From the cell containing the given text, extract its center point as (x, y) coordinate. 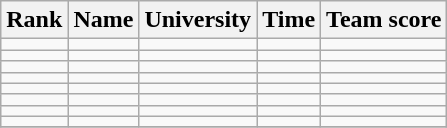
Rank (34, 20)
Time (289, 20)
University (198, 20)
Team score (384, 20)
Name (104, 20)
